Identify which cell holds the provided text, then report its (x, y) central coordinate. 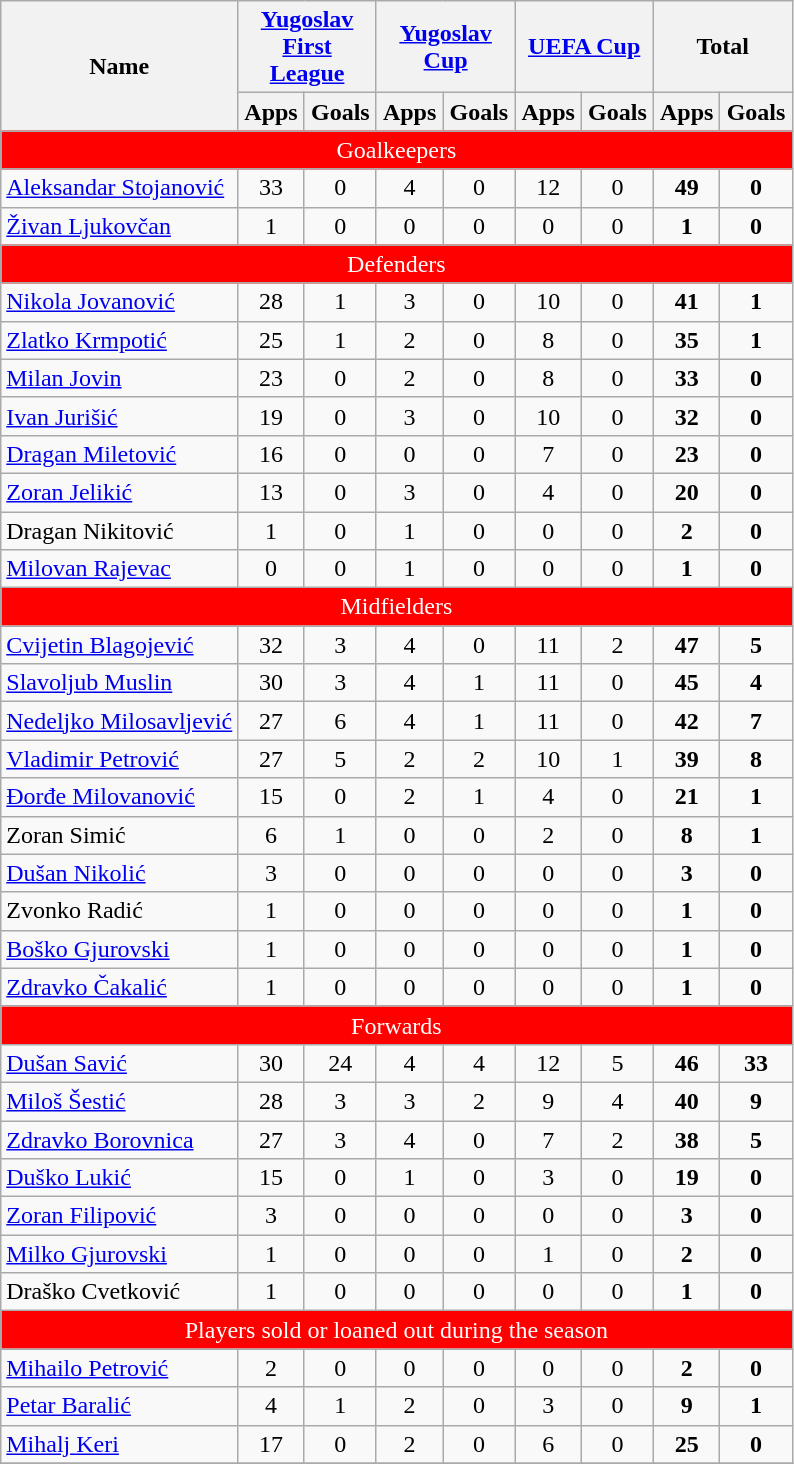
Nikola Jovanović (120, 302)
35 (686, 340)
39 (686, 759)
Boško Gjurovski (120, 949)
20 (686, 492)
Draško Cvetković (120, 1292)
13 (272, 492)
17 (272, 1444)
Milan Jovin (120, 378)
Yugoslav Cup (446, 47)
Milovan Rajevac (120, 569)
41 (686, 302)
49 (686, 188)
Dušan Savić (120, 1063)
Zoran Filipović (120, 1216)
Dušan Nikolić (120, 873)
38 (686, 1139)
Slavoljub Muslin (120, 683)
Petar Baralić (120, 1406)
Zoran Jelikić (120, 492)
Name (120, 66)
Nedeljko Milosavljević (120, 721)
Cvijetin Blagojević (120, 645)
Forwards (396, 1025)
Mihalj Keri (120, 1444)
Dragan Nikitović (120, 531)
Zvonko Radić (120, 911)
Zdravko Čakalić (120, 987)
Zdravko Borovnica (120, 1139)
21 (686, 797)
Zoran Simić (120, 835)
Milko Gjurovski (120, 1254)
40 (686, 1101)
Midfielders (396, 607)
Aleksandar Stojanović (120, 188)
45 (686, 683)
UEFA Cup (584, 47)
Yugoslav First League (308, 47)
Ivan Jurišić (120, 416)
Miloš Šestić (120, 1101)
Dragan Miletović (120, 454)
47 (686, 645)
46 (686, 1063)
16 (272, 454)
24 (340, 1063)
Players sold or loaned out during the season (396, 1330)
Vladimir Petrović (120, 759)
Zlatko Krmpotić (120, 340)
Mihailo Petrović (120, 1368)
Goalkeepers (396, 150)
Duško Lukić (120, 1178)
Defenders (396, 264)
Total (722, 47)
Živan Ljukovčan (120, 226)
42 (686, 721)
Đorđe Milovanović (120, 797)
